Extract the (X, Y) coordinate from the center of the cell holding the provided text.  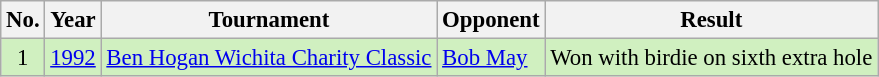
Result (712, 20)
Tournament (269, 20)
No. (23, 20)
Opponent (491, 20)
Year (73, 20)
1 (23, 58)
Bob May (491, 58)
Won with birdie on sixth extra hole (712, 58)
Ben Hogan Wichita Charity Classic (269, 58)
1992 (73, 58)
